Output the (x, y) coordinate of the center of the cell containing the given text.  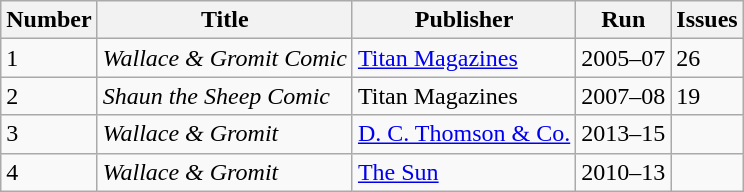
Issues (707, 20)
Shaun the Sheep Comic (224, 96)
Wallace & Gromit Comic (224, 58)
2005–07 (624, 58)
2007–08 (624, 96)
Title (224, 20)
4 (49, 172)
The Sun (464, 172)
19 (707, 96)
Number (49, 20)
1 (49, 58)
D. C. Thomson & Co. (464, 134)
26 (707, 58)
2013–15 (624, 134)
3 (49, 134)
2 (49, 96)
Publisher (464, 20)
2010–13 (624, 172)
Run (624, 20)
